Find where the given text appears and provide that cell's center as [X, Y] coordinate. 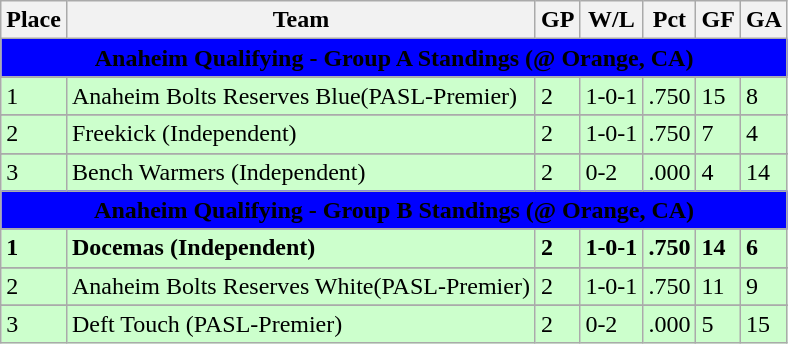
Pct [670, 20]
7 [718, 134]
W/L [612, 20]
Anaheim Bolts Reserves Blue(PASL-Premier) [300, 96]
Team [300, 20]
6 [764, 248]
5 [718, 324]
8 [764, 96]
Place [34, 20]
11 [718, 286]
9 [764, 286]
Docemas (Independent) [300, 248]
Freekick (Independent) [300, 134]
Anaheim Qualifying - Group A Standings (@ Orange, CA) [394, 58]
Anaheim Qualifying - Group B Standings (@ Orange, CA) [394, 210]
Anaheim Bolts Reserves White(PASL-Premier) [300, 286]
GF [718, 20]
GP [557, 20]
Bench Warmers (Independent) [300, 172]
GA [764, 20]
Deft Touch (PASL-Premier) [300, 324]
